Locate the cell with the specified text and output its [x, y] center coordinate. 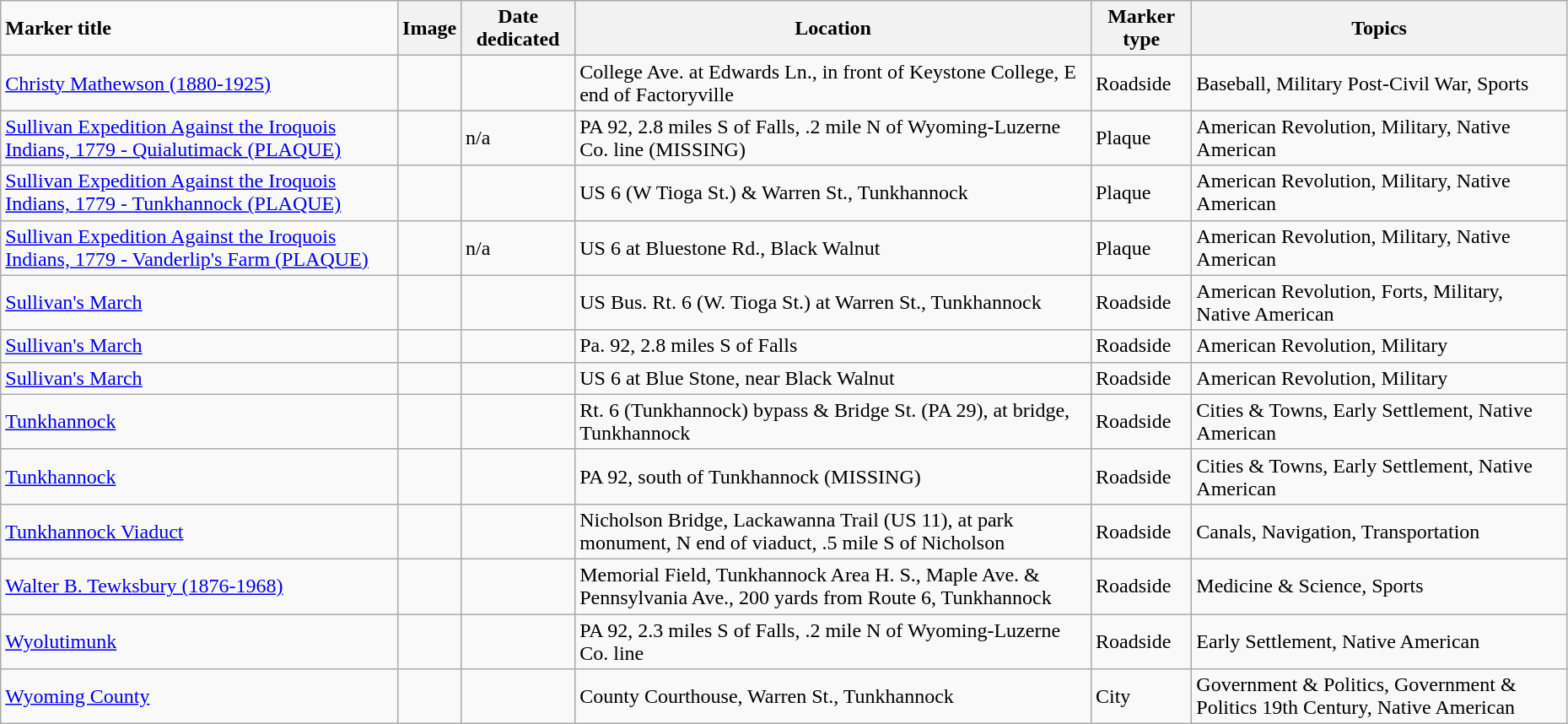
Christy Mathewson (1880-1925) [199, 83]
US 6 at Bluestone Rd., Black Walnut [833, 248]
US 6 (W Tioga St.) & Warren St., Tunkhannock [833, 192]
Tunkhannock Viaduct [199, 532]
Sullivan Expedition Against the Iroquois Indians, 1779 - Vanderlip's Farm (PLAQUE) [199, 248]
Early Settlement, Native American [1380, 641]
Marker type [1140, 29]
City [1140, 697]
Medicine & Science, Sports [1380, 586]
Image [430, 29]
PA 92, 2.3 miles S of Falls, .2 mile N of Wyoming-Luzerne Co. line [833, 641]
Nicholson Bridge, Lackawanna Trail (US 11), at park monument, N end of viaduct, .5 mile S of Nicholson [833, 532]
Memorial Field, Tunkhannock Area H. S., Maple Ave. & Pennsylvania Ave., 200 yards from Route 6, Tunkhannock [833, 586]
Location [833, 29]
US Bus. Rt. 6 (W. Tioga St.) at Warren St., Tunkhannock [833, 302]
American Revolution, Forts, Military, Native American [1380, 302]
Pa. 92, 2.8 miles S of Falls [833, 346]
Rt. 6 (Tunkhannock) bypass & Bridge St. (PA 29), at bridge, Tunkhannock [833, 422]
Canals, Navigation, Transportation [1380, 532]
College Ave. at Edwards Ln., in front of Keystone College, E end of Factoryville [833, 83]
Baseball, Military Post-Civil War, Sports [1380, 83]
County Courthouse, Warren St., Tunkhannock [833, 697]
Sullivan Expedition Against the Iroquois Indians, 1779 - Quialutimack (PLAQUE) [199, 138]
Topics [1380, 29]
Government & Politics, Government & Politics 19th Century, Native American [1380, 697]
PA 92, south of Tunkhannock (MISSING) [833, 476]
Wyolutimunk [199, 641]
PA 92, 2.8 miles S of Falls, .2 mile N of Wyoming-Luzerne Co. line (MISSING) [833, 138]
US 6 at Blue Stone, near Black Walnut [833, 378]
Sullivan Expedition Against the Iroquois Indians, 1779 - Tunkhannock (PLAQUE) [199, 192]
Wyoming County [199, 697]
Walter B. Tewksbury (1876-1968) [199, 586]
Marker title [199, 29]
Date dedicated [518, 29]
